Return the (X, Y) coordinate for the center point of the cell that contains the specified text.  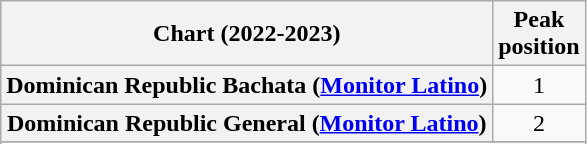
Chart (2022-2023) (247, 34)
Dominican Republic Bachata (Monitor Latino) (247, 85)
Peakposition (539, 34)
Dominican Republic General (Monitor Latino) (247, 123)
1 (539, 85)
2 (539, 123)
